Find where the given text appears and provide that cell's center as (x, y) coordinate. 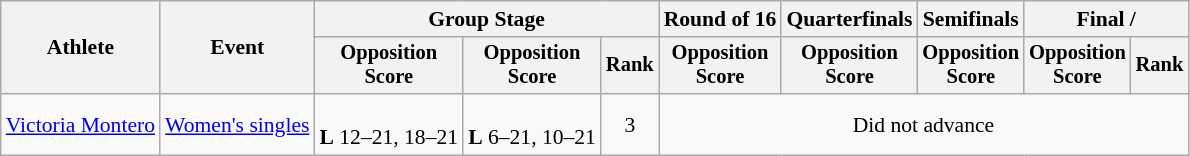
Event (237, 48)
Final / (1106, 19)
Victoria Montero (80, 124)
L 6–21, 10–21 (532, 124)
Round of 16 (720, 19)
Quarterfinals (849, 19)
Group Stage (486, 19)
3 (630, 124)
Women's singles (237, 124)
L 12–21, 18–21 (388, 124)
Athlete (80, 48)
Did not advance (924, 124)
Semifinals (970, 19)
